Output the (x, y) coordinate of the center of the cell containing the given text.  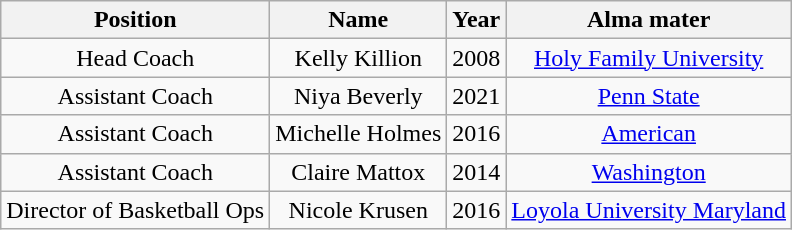
2008 (476, 58)
Alma mater (649, 20)
American (649, 134)
Loyola University Maryland (649, 210)
Washington (649, 172)
2021 (476, 96)
Niya Beverly (358, 96)
Head Coach (136, 58)
Kelly Killion (358, 58)
Claire Mattox (358, 172)
Michelle Holmes (358, 134)
Position (136, 20)
2014 (476, 172)
Nicole Krusen (358, 210)
Director of Basketball Ops (136, 210)
Year (476, 20)
Holy Family University (649, 58)
Name (358, 20)
Penn State (649, 96)
